Scan for the cell matching the given text and deliver its (X, Y) coordinate at center. 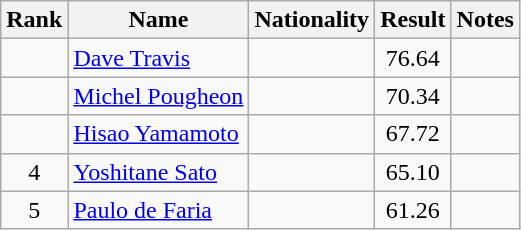
76.64 (413, 58)
Nationality (312, 20)
65.10 (413, 172)
Yoshitane Sato (158, 172)
Michel Pougheon (158, 96)
Hisao Yamamoto (158, 134)
70.34 (413, 96)
Notes (485, 20)
4 (34, 172)
61.26 (413, 210)
Dave Travis (158, 58)
Name (158, 20)
5 (34, 210)
Result (413, 20)
67.72 (413, 134)
Paulo de Faria (158, 210)
Rank (34, 20)
